Identify which cell holds the provided text, then report its [X, Y] central coordinate. 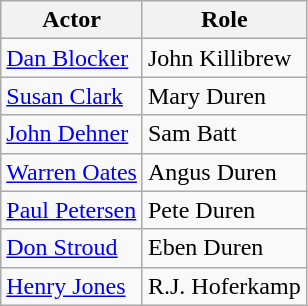
Pete Duren [224, 210]
Don Stroud [72, 248]
Eben Duren [224, 248]
Mary Duren [224, 96]
Actor [72, 20]
John Dehner [72, 134]
Henry Jones [72, 286]
Dan Blocker [72, 58]
R.J. Hoferkamp [224, 286]
Paul Petersen [72, 210]
John Killibrew [224, 58]
Sam Batt [224, 134]
Angus Duren [224, 172]
Warren Oates [72, 172]
Role [224, 20]
Susan Clark [72, 96]
